Find where the given text appears and provide that cell's center as (x, y) coordinate. 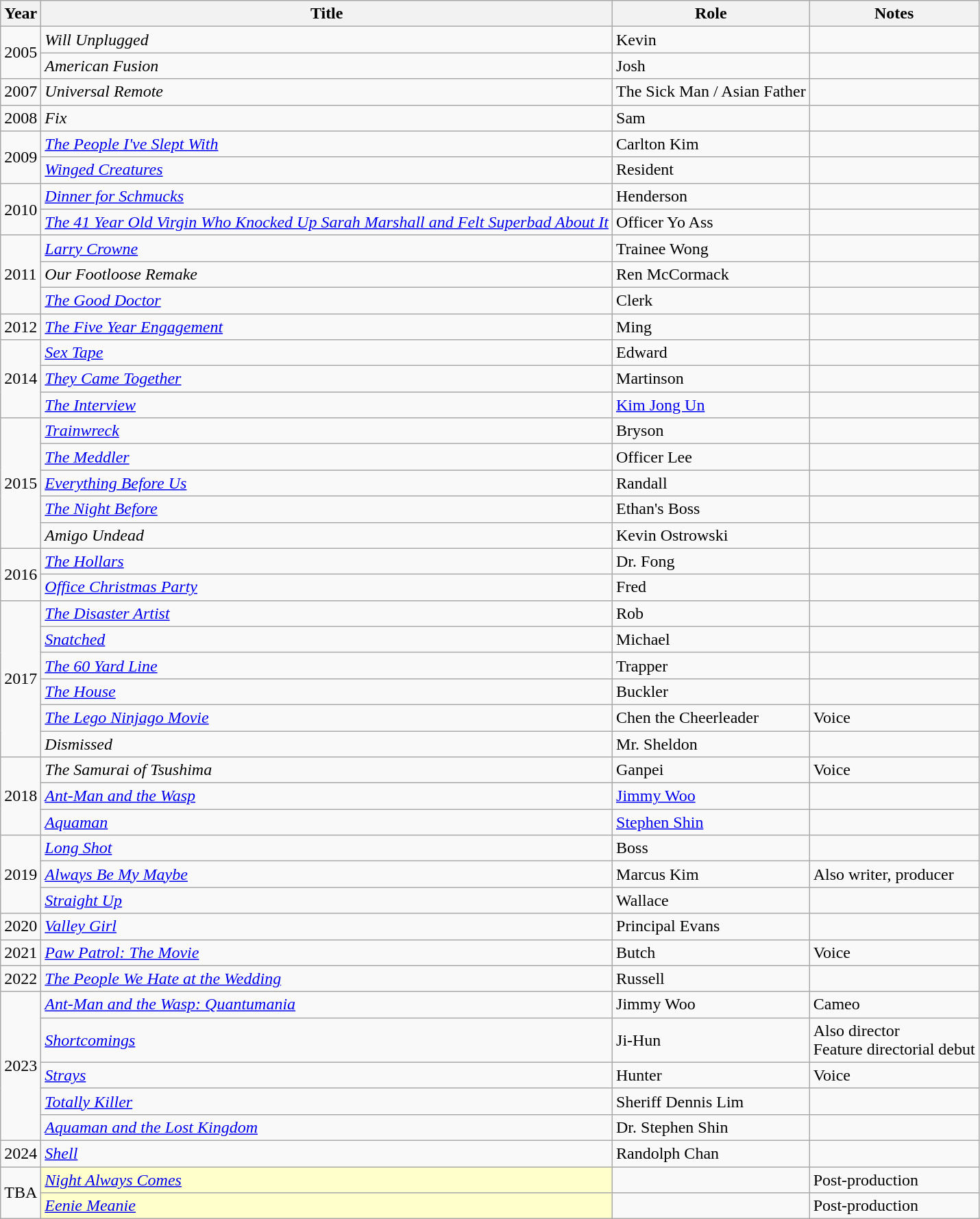
American Fusion (327, 66)
Universal Remote (327, 92)
Chen the Cheerleader (711, 717)
Snatched (327, 639)
2020 (21, 926)
Randolph Chan (711, 1153)
Strays (327, 1075)
2023 (21, 1066)
2017 (21, 678)
Will Unplugged (327, 40)
Bryson (711, 431)
Marcus Kim (711, 874)
Boss (711, 848)
Officer Yo Ass (711, 222)
Henderson (711, 196)
Rob (711, 613)
2011 (21, 274)
Russell (711, 978)
2024 (21, 1153)
Totally Killer (327, 1101)
Paw Patrol: The Movie (327, 952)
2014 (21, 379)
The Good Doctor (327, 300)
Officer Lee (711, 457)
Sex Tape (327, 353)
Stephen Shin (711, 822)
Edward (711, 353)
Wallace (711, 900)
Kim Jong Un (711, 405)
The Sick Man / Asian Father (711, 92)
Ming (711, 327)
Kevin Ostrowski (711, 535)
Long Shot (327, 848)
Trapper (711, 665)
The Meddler (327, 457)
2021 (21, 952)
Aquaman and the Lost Kingdom (327, 1127)
Shell (327, 1153)
Year (21, 14)
The House (327, 691)
2022 (21, 978)
Valley Girl (327, 926)
Also director Feature directorial debut (894, 1040)
The Interview (327, 405)
The Disaster Artist (327, 613)
2015 (21, 483)
The 60 Yard Line (327, 665)
Ren McCormack (711, 274)
Ant-Man and the Wasp (327, 796)
2009 (21, 157)
Josh (711, 66)
Ant-Man and the Wasp: Quantumania (327, 1005)
Clerk (711, 300)
TBA (21, 1192)
Notes (894, 14)
Principal Evans (711, 926)
2019 (21, 874)
Michael (711, 639)
Martinson (711, 379)
Also writer, producer (894, 874)
Butch (711, 952)
Fred (711, 587)
The Hollars (327, 561)
The 41 Year Old Virgin Who Knocked Up Sarah Marshall and Felt Superbad About It (327, 222)
Buckler (711, 691)
Everything Before Us (327, 483)
Shortcomings (327, 1040)
The Lego Ninjago Movie (327, 717)
The People I've Slept With (327, 144)
Sam (711, 118)
Title (327, 14)
2005 (21, 53)
Larry Crowne (327, 248)
The Samurai of Tsushima (327, 770)
Ethan's Boss (711, 509)
Randall (711, 483)
2008 (21, 118)
Our Footloose Remake (327, 274)
Dr. Fong (711, 561)
Trainwreck (327, 431)
Winged Creatures (327, 170)
2018 (21, 796)
Amigo Undead (327, 535)
Kevin (711, 40)
Ji-Hun (711, 1040)
The Night Before (327, 509)
Ganpei (711, 770)
Sheriff Dennis Lim (711, 1101)
Straight Up (327, 900)
Eenie Meanie (327, 1206)
Always Be My Maybe (327, 874)
Dinner for Schmucks (327, 196)
The People We Hate at the Wedding (327, 978)
Office Christmas Party (327, 587)
2007 (21, 92)
Trainee Wong (711, 248)
The Five Year Engagement (327, 327)
Role (711, 14)
Dismissed (327, 743)
Night Always Comes (327, 1179)
Mr. Sheldon (711, 743)
2016 (21, 574)
They Came Together (327, 379)
2012 (21, 327)
Cameo (894, 1005)
Carlton Kim (711, 144)
Aquaman (327, 822)
Dr. Stephen Shin (711, 1127)
Resident (711, 170)
Hunter (711, 1075)
2010 (21, 209)
Fix (327, 118)
